From the cell containing the given text, extract its center point as [x, y] coordinate. 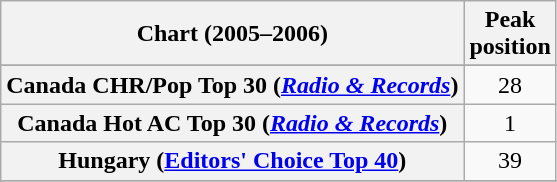
Canada Hot AC Top 30 (Radio & Records) [232, 123]
Peakposition [510, 34]
Canada CHR/Pop Top 30 (Radio & Records) [232, 85]
Chart (2005–2006) [232, 34]
28 [510, 85]
Hungary (Editors' Choice Top 40) [232, 161]
1 [510, 123]
39 [510, 161]
